Find where the given text appears and provide that cell's center as (x, y) coordinate. 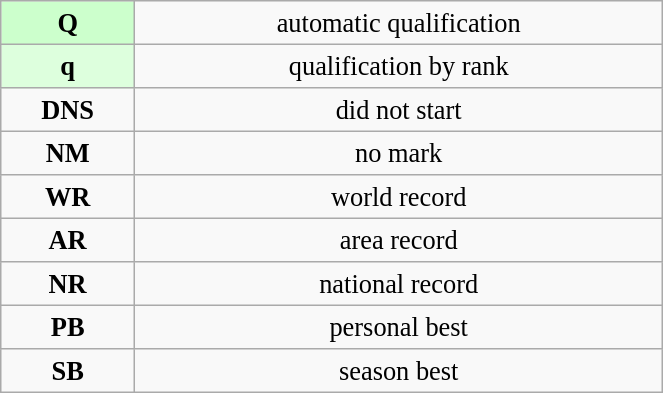
AR (68, 240)
world record (399, 197)
season best (399, 371)
NM (68, 153)
NR (68, 284)
q (68, 66)
WR (68, 197)
area record (399, 240)
SB (68, 371)
Q (68, 22)
did not start (399, 109)
automatic qualification (399, 22)
no mark (399, 153)
DNS (68, 109)
PB (68, 327)
qualification by rank (399, 66)
national record (399, 284)
personal best (399, 327)
